From the cell containing the given text, extract its center point as (X, Y) coordinate. 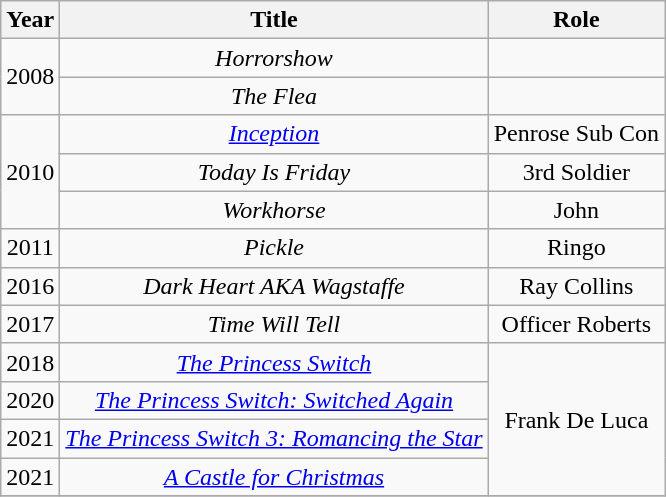
Time Will Tell (274, 324)
2017 (30, 324)
2008 (30, 77)
2011 (30, 248)
Ringo (576, 248)
Role (576, 20)
2020 (30, 400)
2018 (30, 362)
A Castle for Christmas (274, 477)
The Princess Switch: Switched Again (274, 400)
John (576, 210)
Penrose Sub Con (576, 134)
Title (274, 20)
Year (30, 20)
Today Is Friday (274, 172)
2010 (30, 172)
Dark Heart AKA Wagstaffe (274, 286)
Ray Collins (576, 286)
Frank De Luca (576, 419)
3rd Soldier (576, 172)
The Flea (274, 96)
Pickle (274, 248)
Horrorshow (274, 58)
2016 (30, 286)
The Princess Switch 3: Romancing the Star (274, 438)
Officer Roberts (576, 324)
The Princess Switch (274, 362)
Workhorse (274, 210)
Inception (274, 134)
